Provide the (x, y) coordinate of the cell's center where the given text is located.  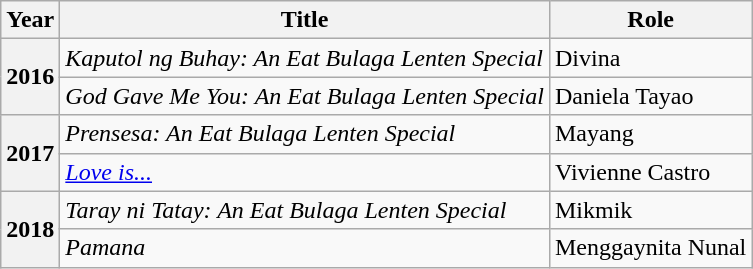
Mayang (650, 134)
Title (305, 20)
Taray ni Tatay: An Eat Bulaga Lenten Special (305, 210)
Year (30, 20)
Love is... (305, 172)
Prensesa: An Eat Bulaga Lenten Special (305, 134)
Menggaynita Nunal (650, 248)
Kaputol ng Buhay: An Eat Bulaga Lenten Special (305, 58)
2016 (30, 77)
2017 (30, 153)
Mikmik (650, 210)
Pamana (305, 248)
Divina (650, 58)
2018 (30, 229)
Role (650, 20)
Daniela Tayao (650, 96)
Vivienne Castro (650, 172)
God Gave Me You: An Eat Bulaga Lenten Special (305, 96)
